Find where the given text appears and provide that cell's center as (X, Y) coordinate. 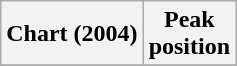
Chart (2004) (72, 34)
Peakposition (189, 34)
